Scan for the cell matching the given text and deliver its (x, y) coordinate at center. 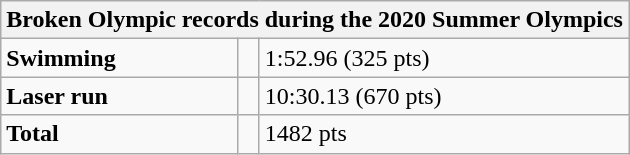
Broken Olympic records during the 2020 Summer Olympics (315, 20)
10:30.13 (670 pts) (444, 96)
Swimming (120, 58)
Total (120, 134)
Laser run (120, 96)
1:52.96 (325 pts) (444, 58)
1482 pts (444, 134)
